Return (X, Y) of the center of cell containing provided text 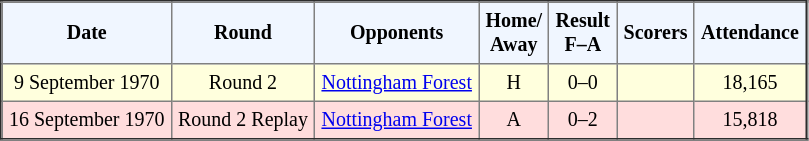
Attendance (750, 33)
15,818 (750, 120)
16 September 1970 (87, 120)
Opponents (397, 33)
Home/Away (514, 33)
9 September 1970 (87, 83)
A (514, 120)
Date (87, 33)
Round (242, 33)
18,165 (750, 83)
0–2 (583, 120)
Round 2 Replay (242, 120)
0–0 (583, 83)
H (514, 83)
Scorers (656, 33)
Round 2 (242, 83)
ResultF–A (583, 33)
